Identify which cell holds the provided text, then report its (x, y) central coordinate. 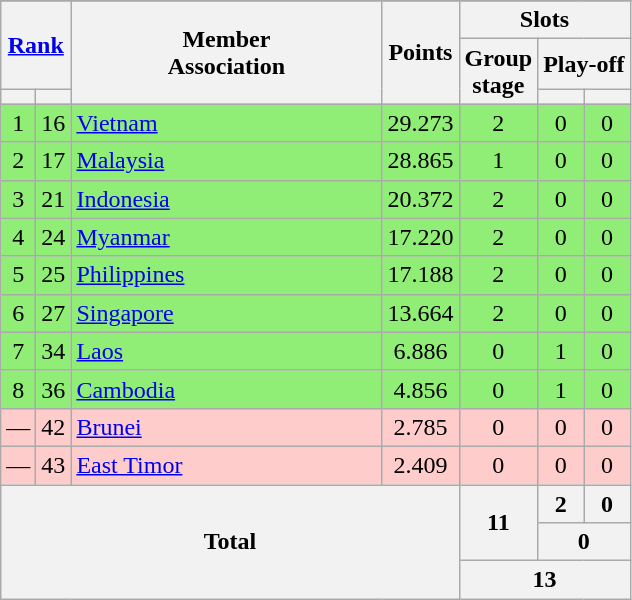
Cambodia (226, 389)
Laos (226, 351)
7 (18, 351)
3 (18, 199)
Slots (544, 20)
6.886 (420, 351)
Vietnam (226, 123)
Total (230, 541)
25 (54, 275)
6 (18, 313)
Malaysia (226, 161)
Indonesia (226, 199)
MemberAssociation (226, 52)
21 (54, 199)
29.273 (420, 123)
Points (420, 52)
27 (54, 313)
Myanmar (226, 237)
24 (54, 237)
Rank (36, 45)
17 (54, 161)
East Timor (226, 465)
2.785 (420, 427)
4.856 (420, 389)
16 (54, 123)
Philippines (226, 275)
13 (544, 580)
17.188 (420, 275)
13.664 (420, 313)
17.220 (420, 237)
20.372 (420, 199)
42 (54, 427)
Brunei (226, 427)
Play-off (584, 64)
34 (54, 351)
Groupstage (498, 72)
5 (18, 275)
2.409 (420, 465)
36 (54, 389)
11 (498, 522)
4 (18, 237)
43 (54, 465)
Singapore (226, 313)
8 (18, 389)
28.865 (420, 161)
